Provide the [x, y] coordinate of the cell's center where the given text is located.  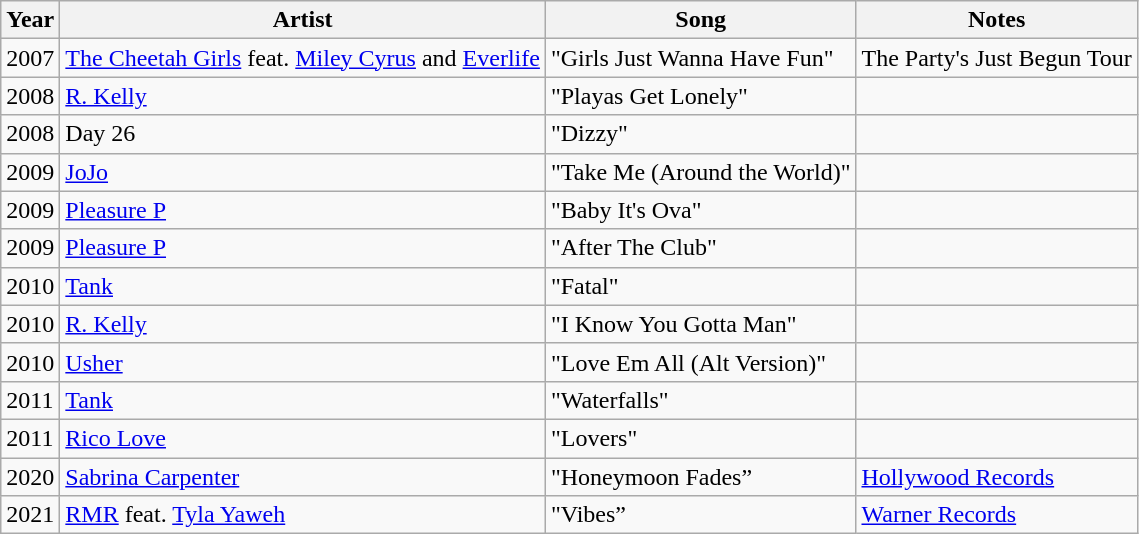
Sabrina Carpenter [303, 477]
RMR feat. Tyla Yaweh [303, 515]
"Fatal" [700, 286]
"Girls Just Wanna Have Fun" [700, 58]
Usher [303, 362]
"Baby It's Ova" [700, 210]
Notes [996, 20]
JoJo [303, 172]
The Cheetah Girls feat. Miley Cyrus and Everlife [303, 58]
2021 [30, 515]
"Honeymoon Fades” [700, 477]
The Party's Just Begun Tour [996, 58]
"I Know You Gotta Man" [700, 324]
2020 [30, 477]
"After The Club" [700, 248]
Song [700, 20]
Hollywood Records [996, 477]
Year [30, 20]
"Lovers" [700, 438]
"Vibes” [700, 515]
Rico Love [303, 438]
2007 [30, 58]
Artist [303, 20]
Warner Records [996, 515]
"Love Em All (Alt Version)" [700, 362]
"Playas Get Lonely" [700, 96]
"Waterfalls" [700, 400]
Day 26 [303, 134]
"Dizzy" [700, 134]
"Take Me (Around the World)" [700, 172]
